Extract the (X, Y) coordinate from the center of the cell holding the provided text.  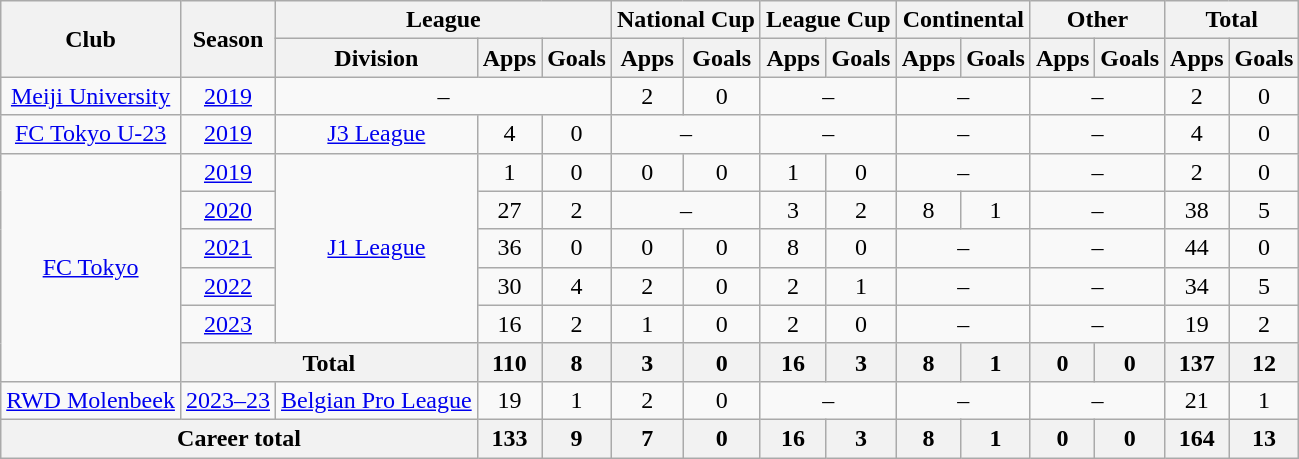
137 (1197, 362)
FC Tokyo (91, 267)
12 (1264, 362)
44 (1197, 248)
133 (509, 438)
13 (1264, 438)
J1 League (377, 248)
30 (509, 286)
38 (1197, 210)
RWD Molenbeek (91, 400)
Continental (963, 20)
110 (509, 362)
2021 (228, 248)
21 (1197, 400)
Career total (239, 438)
FC Tokyo U-23 (91, 134)
Meiji University (91, 96)
2020 (228, 210)
J3 League (377, 134)
164 (1197, 438)
Other (1097, 20)
34 (1197, 286)
2023 (228, 324)
League (444, 20)
National Cup (686, 20)
2022 (228, 286)
League Cup (828, 20)
27 (509, 210)
2023–23 (228, 400)
Division (377, 58)
Belgian Pro League (377, 400)
Club (91, 39)
7 (647, 438)
9 (577, 438)
36 (509, 248)
Season (228, 39)
